Detect which cell encompasses the target text, then output its (X, Y) center coordinate. 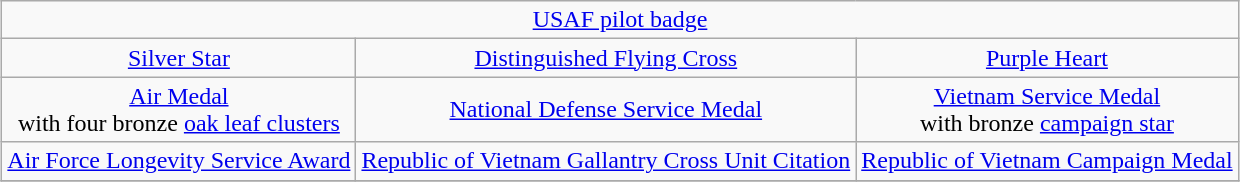
Vietnam Service Medalwith bronze campaign star (1047, 110)
Republic of Vietnam Campaign Medal (1047, 161)
Purple Heart (1047, 58)
Silver Star (179, 58)
Republic of Vietnam Gallantry Cross Unit Citation (606, 161)
Distinguished Flying Cross (606, 58)
USAF pilot badge (620, 20)
Air Force Longevity Service Award (179, 161)
National Defense Service Medal (606, 110)
Air Medalwith four bronze oak leaf clusters (179, 110)
